Identify which cell holds the provided text, then report its (X, Y) central coordinate. 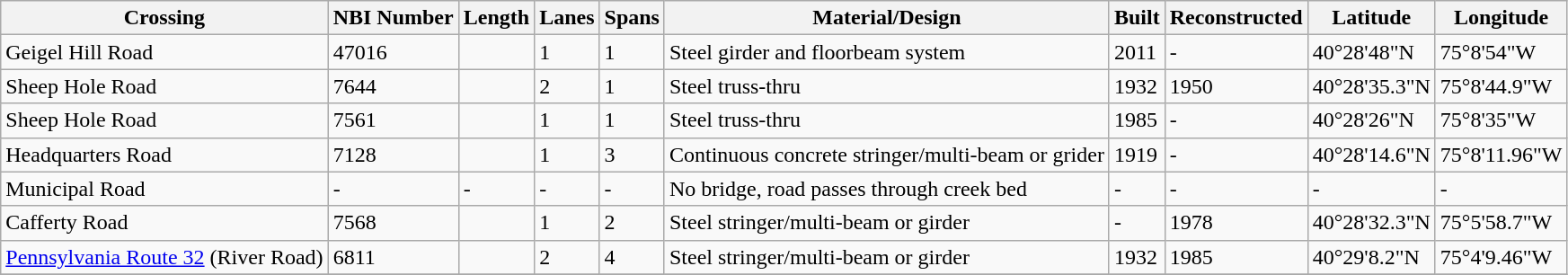
40°28'26"N (1371, 120)
No bridge, road passes through creek bed (886, 189)
Lanes (567, 18)
Pennsylvania Route 32 (River Road) (164, 257)
7644 (394, 86)
Reconstructed (1236, 18)
3 (632, 155)
75°8'54"W (1501, 52)
40°28'35.3"N (1371, 86)
2011 (1137, 52)
Headquarters Road (164, 155)
7128 (394, 155)
Crossing (164, 18)
47016 (394, 52)
1950 (1236, 86)
40°28'48"N (1371, 52)
1978 (1236, 223)
Latitude (1371, 18)
Spans (632, 18)
6811 (394, 257)
Material/Design (886, 18)
NBI Number (394, 18)
Geigel Hill Road (164, 52)
Continuous concrete stringer/multi-beam or grider (886, 155)
7568 (394, 223)
40°28'14.6"N (1371, 155)
40°29'8.2"N (1371, 257)
Cafferty Road (164, 223)
Built (1137, 18)
Municipal Road (164, 189)
1919 (1137, 155)
75°8'11.96"W (1501, 155)
75°8'35"W (1501, 120)
Length (496, 18)
Steel girder and floorbeam system (886, 52)
75°5'58.7"W (1501, 223)
4 (632, 257)
75°4'9.46"W (1501, 257)
7561 (394, 120)
Longitude (1501, 18)
40°28'32.3"N (1371, 223)
75°8'44.9"W (1501, 86)
